Determine the [X, Y] coordinate at the center of the cell enclosing the given text.  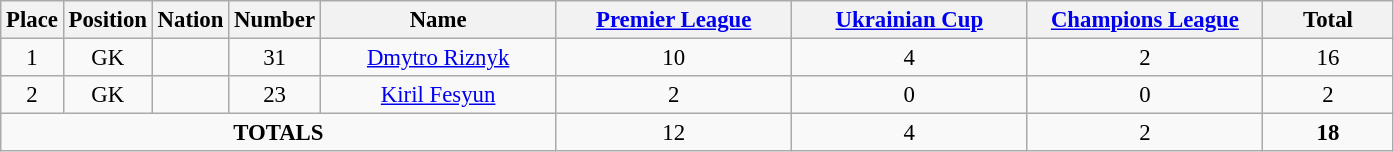
16 [1328, 58]
TOTALS [278, 133]
Name [438, 20]
Number [275, 20]
Dmytro Riznyk [438, 58]
18 [1328, 133]
Premier League [674, 20]
23 [275, 95]
Position [108, 20]
12 [674, 133]
Place [32, 20]
1 [32, 58]
10 [674, 58]
Kiril Fesyun [438, 95]
Nation [190, 20]
Total [1328, 20]
31 [275, 58]
Champions League [1145, 20]
Ukrainian Cup [910, 20]
